From the cell containing the given text, extract its center point as [x, y] coordinate. 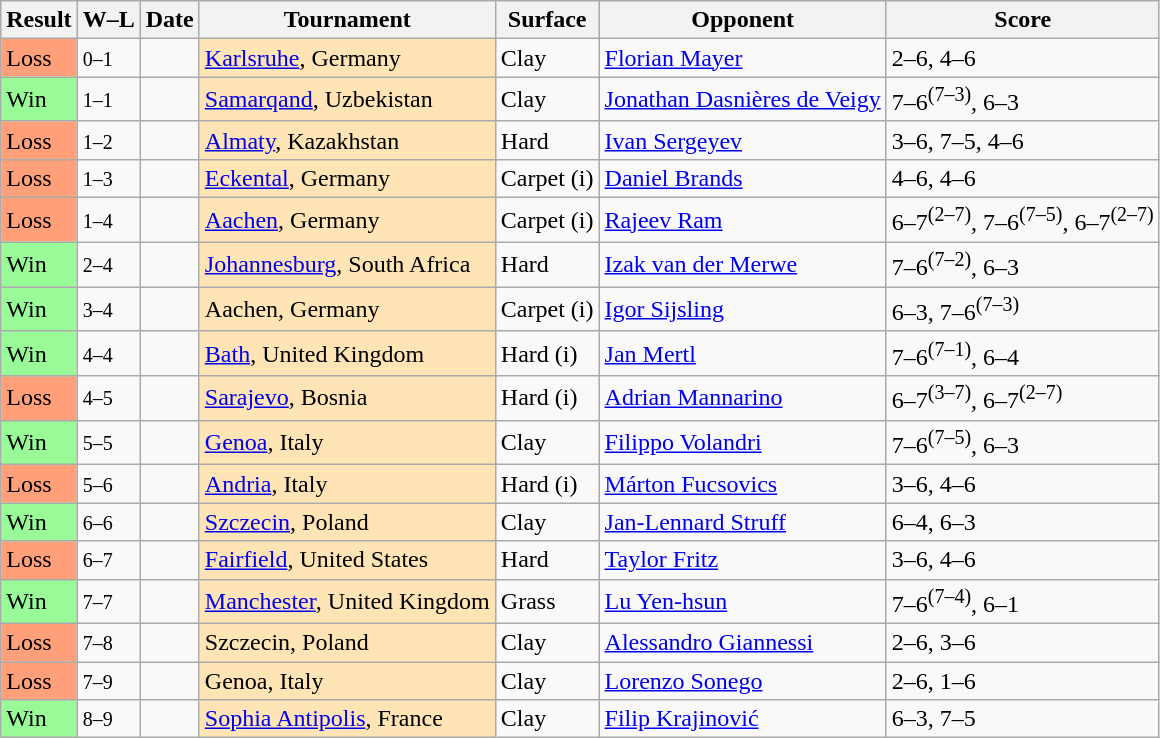
1–2 [108, 140]
Bath, United Kingdom [347, 354]
7–6(7–4), 6–1 [1022, 602]
6–4, 6–3 [1022, 522]
Date [170, 20]
Adrian Mannarino [742, 398]
Lu Yen-hsun [742, 602]
5–6 [108, 484]
7–6(7–1), 6–4 [1022, 354]
Márton Fucsovics [742, 484]
Jonathan Dasnières de Veigy [742, 100]
W–L [108, 20]
6–7(3–7), 6–7(2–7) [1022, 398]
1–3 [108, 178]
7–6(7–5), 6–3 [1022, 442]
2–6, 3–6 [1022, 643]
Sarajevo, Bosnia [347, 398]
Lorenzo Sonego [742, 681]
Daniel Brands [742, 178]
1–4 [108, 220]
Igor Sijsling [742, 310]
Result [39, 20]
Eckental, Germany [347, 178]
7–8 [108, 643]
6–7 [108, 560]
Opponent [742, 20]
6–3, 7–5 [1022, 719]
Filippo Volandri [742, 442]
Grass [547, 602]
Johannesburg, South Africa [347, 264]
4–4 [108, 354]
Filip Krajinović [742, 719]
Manchester, United Kingdom [347, 602]
Andria, Italy [347, 484]
Jan Mertl [742, 354]
Karlsruhe, Germany [347, 58]
4–5 [108, 398]
1–1 [108, 100]
Sophia Antipolis, France [347, 719]
Florian Mayer [742, 58]
0–1 [108, 58]
Izak van der Merwe [742, 264]
Taylor Fritz [742, 560]
Jan-Lennard Struff [742, 522]
Ivan Sergeyev [742, 140]
Fairfield, United States [347, 560]
6–6 [108, 522]
2–4 [108, 264]
Surface [547, 20]
2–6, 1–6 [1022, 681]
4–6, 4–6 [1022, 178]
5–5 [108, 442]
6–3, 7–6(7–3) [1022, 310]
7–6(7–2), 6–3 [1022, 264]
7–9 [108, 681]
2–6, 4–6 [1022, 58]
3–4 [108, 310]
6–7(2–7), 7–6(7–5), 6–7(2–7) [1022, 220]
Rajeev Ram [742, 220]
Tournament [347, 20]
Samarqand, Uzbekistan [347, 100]
7–6(7–3), 6–3 [1022, 100]
Alessandro Giannessi [742, 643]
7–7 [108, 602]
8–9 [108, 719]
3–6, 7–5, 4–6 [1022, 140]
Score [1022, 20]
Almaty, Kazakhstan [347, 140]
